Pinpoint the cell where the given text exists, returning its [x, y] midpoint coordinate. 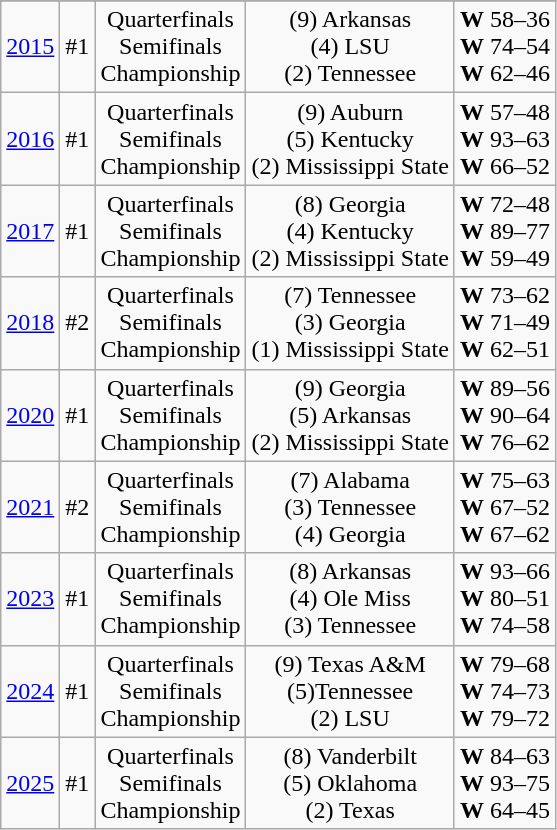
W 79–68W 74–73W 79–72 [504, 691]
(9) Arkansas(4) LSU(2) Tennessee [350, 47]
(9) Georgia(5) Arkansas (2) Mississippi State [350, 415]
2025 [30, 783]
W 57–48W 93–63W 66–52 [504, 139]
W 73–62W 71–49W 62–51 [504, 323]
2020 [30, 415]
(9) Texas A&M(5)Tennessee (2) LSU [350, 691]
(8) Arkansas(4) Ole Miss(3) Tennessee [350, 599]
(7) Alabama(3) Tennessee(4) Georgia [350, 507]
2021 [30, 507]
2016 [30, 139]
2023 [30, 599]
W 93–66W 80–51W 74–58 [504, 599]
2018 [30, 323]
W 75–63W 67–52W 67–62 [504, 507]
2015 [30, 47]
2024 [30, 691]
W 84–63W 93–75W 64–45 [504, 783]
2017 [30, 231]
W 89–56W 90–64W 76–62 [504, 415]
W 58–36W 74–54W 62–46 [504, 47]
W 72–48W 89–77W 59–49 [504, 231]
(9) Auburn(5) Kentucky (2) Mississippi State [350, 139]
(8) Georgia(4) Kentucky(2) Mississippi State [350, 231]
(7) Tennessee(3) Georgia(1) Mississippi State [350, 323]
(8) Vanderbilt(5) Oklahoma (2) Texas [350, 783]
